Detect which cell encompasses the target text, then output its [X, Y] center coordinate. 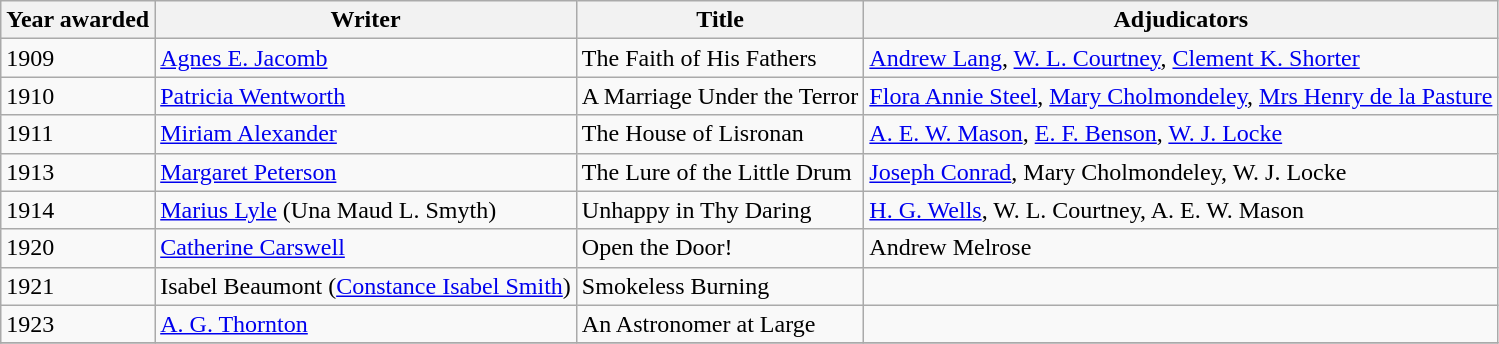
1921 [78, 286]
Andrew Lang, W. L. Courtney, Clement K. Shorter [1181, 58]
1910 [78, 96]
Writer [366, 20]
Margaret Peterson [366, 172]
1920 [78, 248]
The House of Lisronan [720, 134]
1914 [78, 210]
Agnes E. Jacomb [366, 58]
The Lure of the Little Drum [720, 172]
A. G. Thornton [366, 324]
Title [720, 20]
Patricia Wentworth [366, 96]
Year awarded [78, 20]
1913 [78, 172]
H. G. Wells, W. L. Courtney, A. E. W. Mason [1181, 210]
Adjudicators [1181, 20]
An Astronomer at Large [720, 324]
Miriam Alexander [366, 134]
Catherine Carswell [366, 248]
Open the Door! [720, 248]
1923 [78, 324]
Isabel Beaumont (Constance Isabel Smith) [366, 286]
Joseph Conrad, Mary Cholmondeley, W. J. Locke [1181, 172]
A. E. W. Mason, E. F. Benson, W. J. Locke [1181, 134]
Unhappy in Thy Daring [720, 210]
The Faith of His Fathers [720, 58]
1909 [78, 58]
Marius Lyle (Una Maud L. Smyth) [366, 210]
Andrew Melrose [1181, 248]
A Marriage Under the Terror [720, 96]
Smokeless Burning [720, 286]
1911 [78, 134]
Flora Annie Steel, Mary Cholmondeley, Mrs Henry de la Pasture [1181, 96]
